Search for the cell housing the specified text and yield its [x, y] center coordinate. 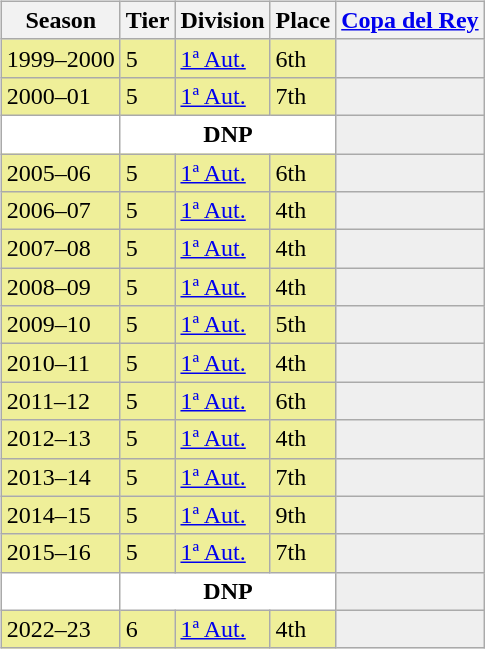
2013–14 [60, 477]
2009–10 [60, 325]
2005–06 [60, 173]
Tier [148, 20]
Division [222, 20]
9th [303, 515]
2007–08 [60, 249]
1999–2000 [60, 58]
2000–01 [60, 96]
2006–07 [60, 211]
Copa del Rey [410, 20]
2015–16 [60, 553]
2008–09 [60, 287]
2011–12 [60, 401]
Season [60, 20]
6 [148, 629]
2010–11 [60, 363]
2012–13 [60, 439]
2022–23 [60, 629]
Place [303, 20]
5th [303, 325]
2014–15 [60, 515]
